Extract the (X, Y) coordinate from the center of the cell holding the provided text.  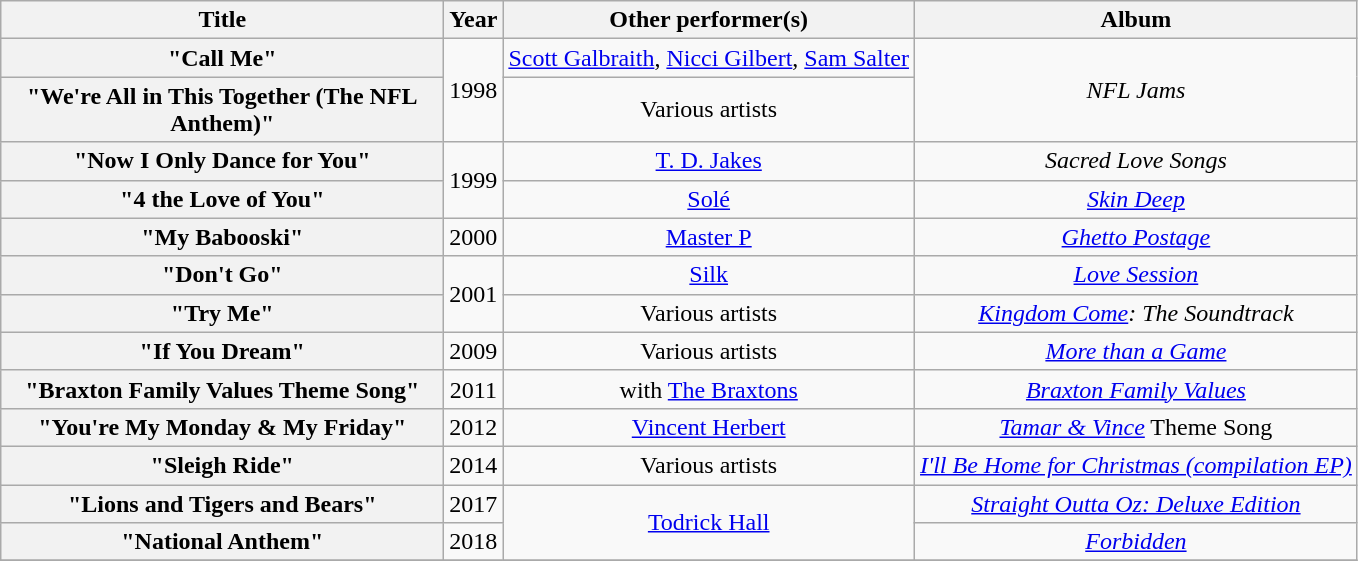
"National Anthem" (222, 542)
2001 (474, 294)
Solé (709, 199)
"Don't Go" (222, 275)
T. D. Jakes (709, 161)
Vincent Herbert (709, 427)
2018 (474, 542)
I'll Be Home for Christmas (compilation EP) (1136, 465)
Forbidden (1136, 542)
Tamar & Vince Theme Song (1136, 427)
"You're My Monday & My Friday" (222, 427)
"Lions and Tigers and Bears" (222, 503)
Silk (709, 275)
"Call Me" (222, 58)
2014 (474, 465)
Master P (709, 237)
"My Babooski" (222, 237)
"If You Dream" (222, 351)
Other performer(s) (709, 20)
Skin Deep (1136, 199)
Title (222, 20)
with The Braxtons (709, 389)
Kingdom Come: The Soundtrack (1136, 313)
"Braxton Family Values Theme Song" (222, 389)
Album (1136, 20)
"Sleigh Ride" (222, 465)
Scott Galbraith, Nicci Gilbert, Sam Salter (709, 58)
2017 (474, 503)
Love Session (1136, 275)
Todrick Hall (709, 522)
"Try Me" (222, 313)
2011 (474, 389)
Ghetto Postage (1136, 237)
Braxton Family Values (1136, 389)
1999 (474, 180)
Straight Outta Oz: Deluxe Edition (1136, 503)
"We're All in This Together (The NFL Anthem)" (222, 110)
2012 (474, 427)
2000 (474, 237)
2009 (474, 351)
Sacred Love Songs (1136, 161)
NFL Jams (1136, 90)
"Now I Only Dance for You" (222, 161)
"4 the Love of You" (222, 199)
1998 (474, 90)
More than a Game (1136, 351)
Year (474, 20)
